Scan for the cell matching the given text and deliver its (X, Y) coordinate at center. 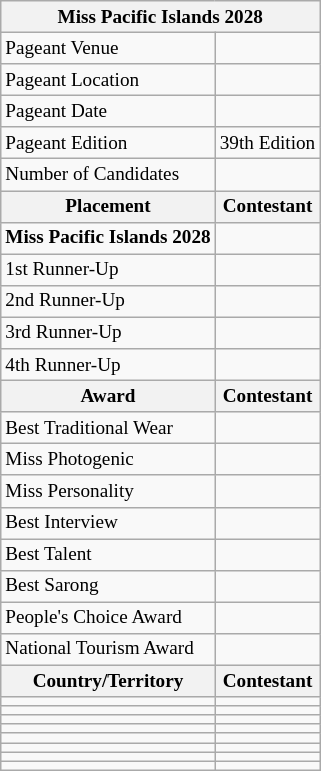
2nd Runner-Up (108, 301)
Best Interview (108, 523)
Pageant Location (108, 80)
Award (108, 396)
People's Choice Award (108, 618)
3rd Runner-Up (108, 333)
Number of Candidates (108, 175)
Miss Personality (108, 491)
National Tourism Award (108, 649)
Pageant Edition (108, 143)
Pageant Date (108, 111)
1st Runner-Up (108, 270)
Best Sarong (108, 586)
Pageant Venue (108, 48)
Country/Territory (108, 681)
Best Talent (108, 554)
Miss Photogenic (108, 460)
Best Traditional Wear (108, 428)
4th Runner-Up (108, 365)
39th Edition (268, 143)
Placement (108, 206)
